Scan for the cell matching the given text and deliver its (X, Y) coordinate at center. 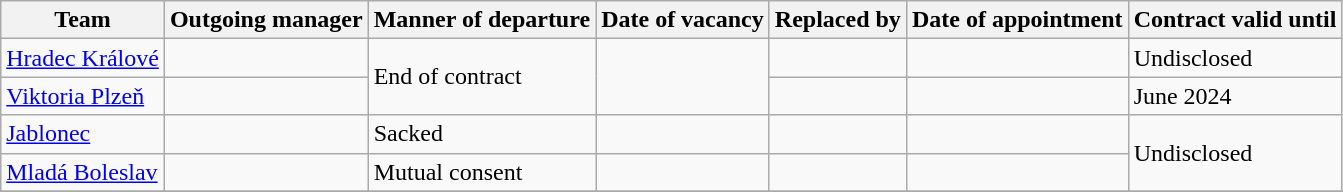
Manner of departure (482, 20)
Mutual consent (482, 172)
Jablonec (83, 134)
Date of appointment (1017, 20)
Hradec Králové (83, 58)
Mladá Boleslav (83, 172)
Viktoria Plzeň (83, 96)
Replaced by (838, 20)
End of contract (482, 77)
Contract valid until (1235, 20)
Date of vacancy (683, 20)
Sacked (482, 134)
June 2024 (1235, 96)
Team (83, 20)
Outgoing manager (266, 20)
